Find where the given text appears and provide that cell's center as (x, y) coordinate. 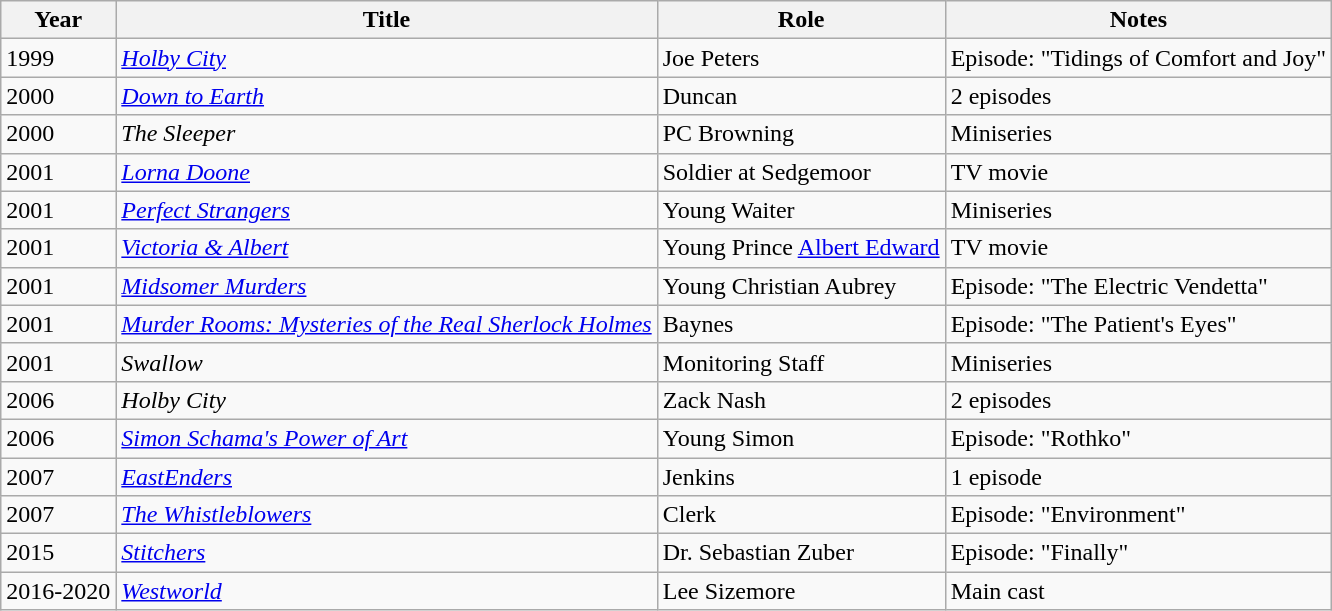
Soldier at Sedgemoor (801, 172)
Swallow (386, 362)
2015 (58, 553)
Title (386, 20)
Stitchers (386, 553)
Year (58, 20)
Main cast (1138, 591)
Baynes (801, 324)
Zack Nash (801, 400)
Young Prince Albert Edward (801, 248)
Murder Rooms: Mysteries of the Real Sherlock Holmes (386, 324)
Simon Schama's Power of Art (386, 438)
Episode: "The Electric Vendetta" (1138, 286)
Episode: "Finally" (1138, 553)
1999 (58, 58)
Episode: "Tidings of Comfort and Joy" (1138, 58)
The Whistleblowers (386, 515)
1 episode (1138, 477)
Perfect Strangers (386, 210)
PC Browning (801, 134)
Jenkins (801, 477)
Midsomer Murders (386, 286)
Monitoring Staff (801, 362)
Joe Peters (801, 58)
Lee Sizemore (801, 591)
Young Simon (801, 438)
Duncan (801, 96)
Episode: "The Patient's Eyes" (1138, 324)
Young Christian Aubrey (801, 286)
Lorna Doone (386, 172)
Episode: "Rothko" (1138, 438)
Down to Earth (386, 96)
Young Waiter (801, 210)
2016-2020 (58, 591)
The Sleeper (386, 134)
Dr. Sebastian Zuber (801, 553)
Episode: "Environment" (1138, 515)
Clerk (801, 515)
EastEnders (386, 477)
Westworld (386, 591)
Victoria & Albert (386, 248)
Role (801, 20)
Notes (1138, 20)
